Output the [x, y] coordinate of the center of the cell containing the given text.  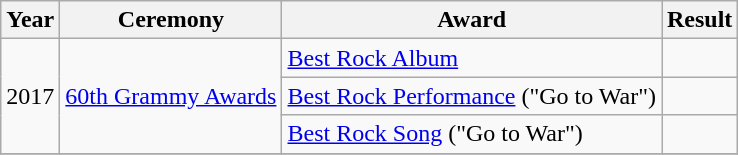
Best Rock Song ("Go to War") [472, 134]
60th Grammy Awards [171, 96]
2017 [30, 96]
Best Rock Performance ("Go to War") [472, 96]
Ceremony [171, 20]
Result [700, 20]
Year [30, 20]
Best Rock Album [472, 58]
Award [472, 20]
